Capture the cell that displays the provided text and extract its (X, Y) central coordinate. 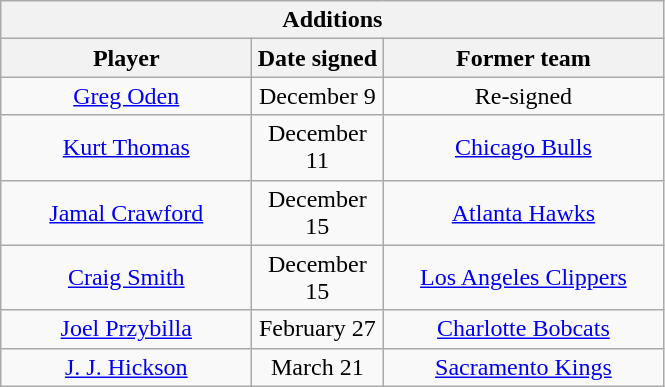
Kurt Thomas (126, 148)
Date signed (318, 58)
Player (126, 58)
Former team (524, 58)
Craig Smith (126, 278)
Additions (332, 20)
Re-signed (524, 96)
February 27 (318, 329)
December 11 (318, 148)
December 9 (318, 96)
March 21 (318, 367)
Greg Oden (126, 96)
Jamal Crawford (126, 212)
Atlanta Hawks (524, 212)
Sacramento Kings (524, 367)
Los Angeles Clippers (524, 278)
J. J. Hickson (126, 367)
Joel Przybilla (126, 329)
Chicago Bulls (524, 148)
Charlotte Bobcats (524, 329)
